Locate the cell with the specified text and output its [x, y] center coordinate. 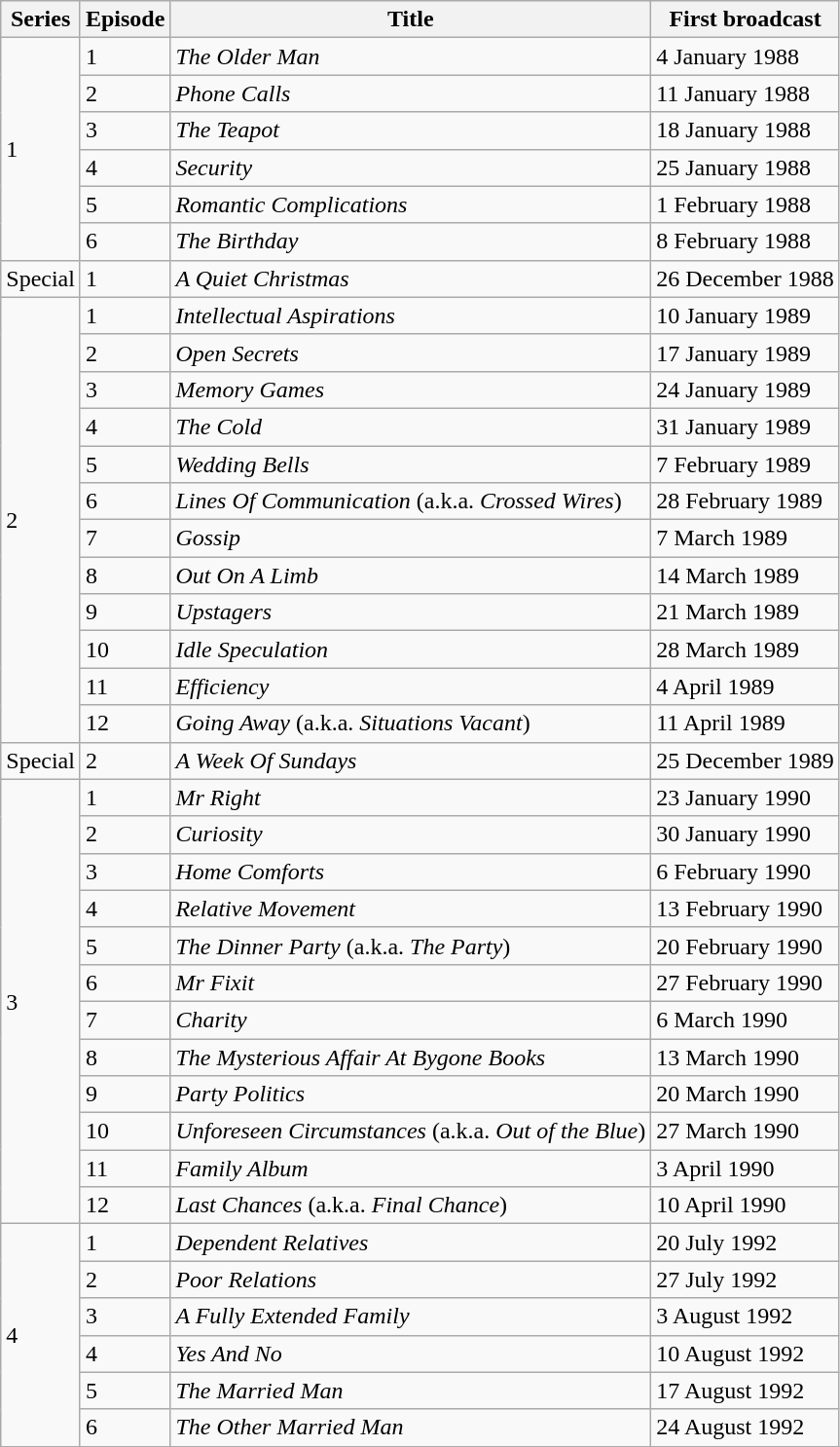
Party Politics [411, 1095]
The Birthday [411, 241]
Open Secrets [411, 352]
18 January 1988 [746, 130]
24 January 1989 [746, 390]
Poor Relations [411, 1280]
Out On A Limb [411, 575]
Intellectual Aspirations [411, 315]
4 January 1988 [746, 56]
6 February 1990 [746, 872]
21 March 1989 [746, 612]
Charity [411, 1020]
Curiosity [411, 835]
27 February 1990 [746, 983]
Dependent Relatives [411, 1243]
Going Away (a.k.a. Situations Vacant) [411, 723]
7 February 1989 [746, 464]
1 February 1988 [746, 204]
28 March 1989 [746, 649]
Idle Speculation [411, 649]
13 February 1990 [746, 909]
14 March 1989 [746, 575]
Security [411, 167]
Mr Fixit [411, 983]
The Mysterious Affair At Bygone Books [411, 1057]
Wedding Bells [411, 464]
Mr Right [411, 798]
Gossip [411, 538]
20 July 1992 [746, 1243]
Romantic Complications [411, 204]
First broadcast [746, 19]
20 February 1990 [746, 946]
A Quiet Christmas [411, 278]
20 March 1990 [746, 1095]
Title [411, 19]
The Older Man [411, 56]
10 August 1992 [746, 1354]
31 January 1989 [746, 427]
Yes And No [411, 1354]
10 January 1989 [746, 315]
28 February 1989 [746, 501]
Last Chances (a.k.a. Final Chance) [411, 1206]
Phone Calls [411, 93]
8 February 1988 [746, 241]
17 January 1989 [746, 352]
27 March 1990 [746, 1132]
Family Album [411, 1169]
The Teapot [411, 130]
25 January 1988 [746, 167]
23 January 1990 [746, 798]
Unforeseen Circumstances (a.k.a. Out of the Blue) [411, 1132]
26 December 1988 [746, 278]
Efficiency [411, 686]
Relative Movement [411, 909]
A Fully Extended Family [411, 1317]
30 January 1990 [746, 835]
Home Comforts [411, 872]
A Week Of Sundays [411, 761]
The Married Man [411, 1391]
6 March 1990 [746, 1020]
Series [41, 19]
11 January 1988 [746, 93]
25 December 1989 [746, 761]
3 April 1990 [746, 1169]
10 April 1990 [746, 1206]
The Dinner Party (a.k.a. The Party) [411, 946]
Upstagers [411, 612]
The Other Married Man [411, 1428]
24 August 1992 [746, 1428]
The Cold [411, 427]
13 March 1990 [746, 1057]
11 April 1989 [746, 723]
Lines Of Communication (a.k.a. Crossed Wires) [411, 501]
17 August 1992 [746, 1391]
3 August 1992 [746, 1317]
Memory Games [411, 390]
4 April 1989 [746, 686]
7 March 1989 [746, 538]
Episode [125, 19]
27 July 1992 [746, 1280]
